Determine the [x, y] coordinate at the center of the cell enclosing the given text.  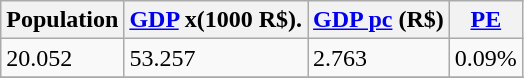
2.763 [379, 58]
PE [486, 20]
Population [62, 20]
53.257 [216, 58]
GDP pc (R$) [379, 20]
GDP x(1000 R$). [216, 20]
20.052 [62, 58]
0.09% [486, 58]
